Capture the cell that displays the provided text and extract its [x, y] central coordinate. 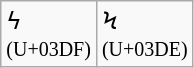
ϟ(U+03DF) [49, 34]
Ϟ(U+03DE) [144, 34]
